From the cell containing the given text, extract its center point as [x, y] coordinate. 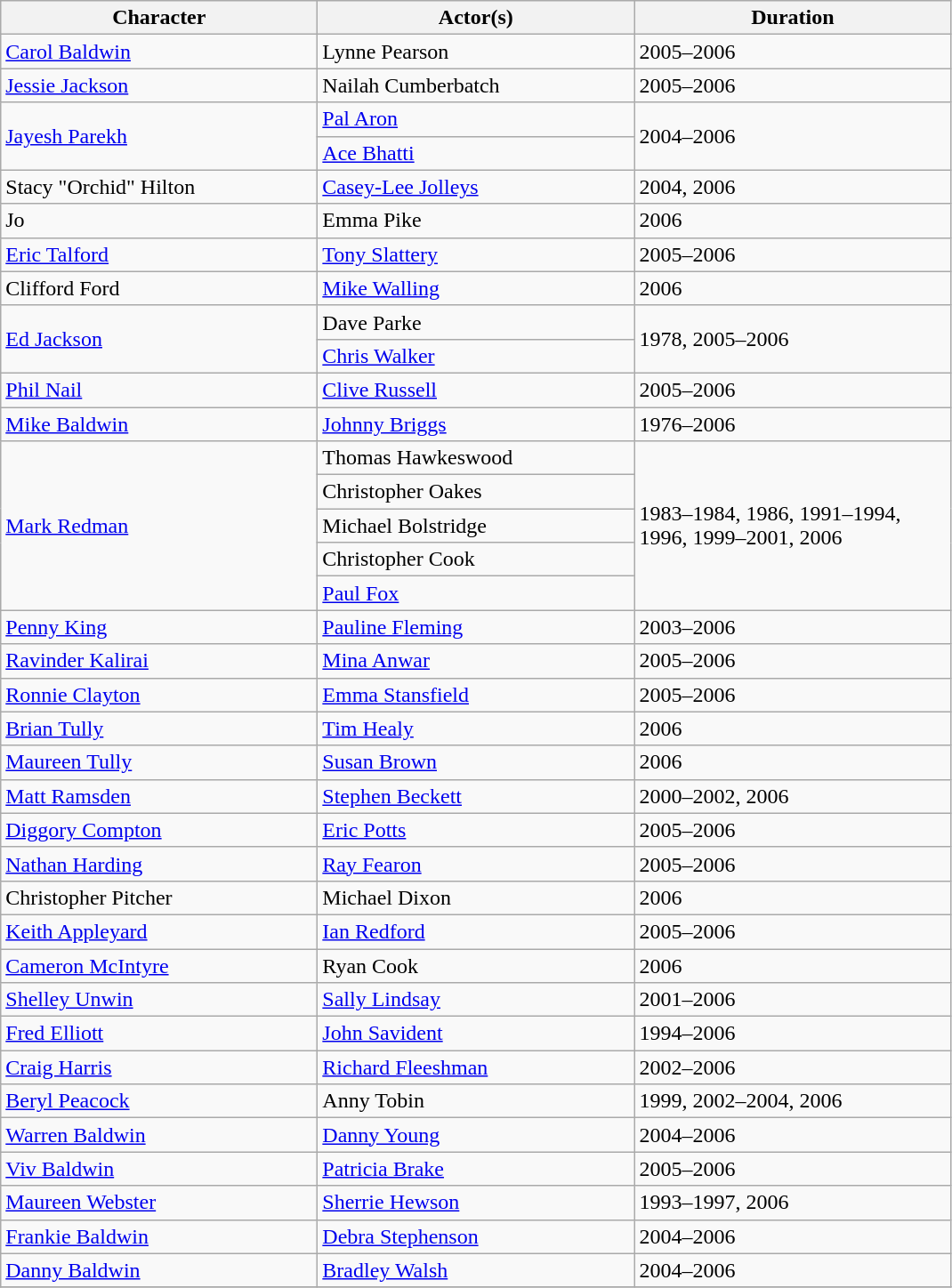
Susan Brown [476, 762]
Pauline Fleming [476, 627]
Christopher Oakes [476, 492]
Ravinder Kalirai [159, 661]
Tim Healy [476, 729]
Jessie Jackson [159, 85]
Eric Potts [476, 830]
Matt Ramsden [159, 796]
Brian Tully [159, 729]
Character [159, 18]
Johnny Briggs [476, 424]
Christopher Pitcher [159, 898]
2004, 2006 [793, 187]
Beryl Peacock [159, 1101]
1993–1997, 2006 [793, 1203]
Fred Elliott [159, 1034]
Warren Baldwin [159, 1135]
Ian Redford [476, 931]
Ray Fearon [476, 864]
Dave Parke [476, 322]
Richard Fleeshman [476, 1067]
Diggory Compton [159, 830]
2002–2006 [793, 1067]
Tony Slattery [476, 254]
Michael Dixon [476, 898]
Sherrie Hewson [476, 1203]
2003–2006 [793, 627]
1994–2006 [793, 1034]
Paul Fox [476, 593]
Anny Tobin [476, 1101]
2000–2002, 2006 [793, 796]
Christopher Cook [476, 559]
Shelley Unwin [159, 1000]
Carol Baldwin [159, 52]
Pal Aron [476, 119]
2001–2006 [793, 1000]
Bradley Walsh [476, 1270]
Frankie Baldwin [159, 1236]
Danny Young [476, 1135]
Actor(s) [476, 18]
Eric Talford [159, 254]
Maureen Tully [159, 762]
Jayesh Parekh [159, 136]
Clifford Ford [159, 288]
Michael Bolstridge [476, 526]
Debra Stephenson [476, 1236]
1983–1984, 1986, 1991–1994, 1996, 1999–2001, 2006 [793, 526]
Lynne Pearson [476, 52]
Emma Stansfield [476, 695]
Thomas Hawkeswood [476, 458]
Keith Appleyard [159, 931]
Mark Redman [159, 526]
John Savident [476, 1034]
Mike Baldwin [159, 424]
Nathan Harding [159, 864]
Phil Nail [159, 390]
Jo [159, 221]
1999, 2002–2004, 2006 [793, 1101]
Mike Walling [476, 288]
Danny Baldwin [159, 1270]
Ed Jackson [159, 339]
Mina Anwar [476, 661]
Chris Walker [476, 356]
Ryan Cook [476, 965]
Clive Russell [476, 390]
1978, 2005–2006 [793, 339]
Viv Baldwin [159, 1169]
1976–2006 [793, 424]
Patricia Brake [476, 1169]
Nailah Cumberbatch [476, 85]
Stacy "Orchid" Hilton [159, 187]
Stephen Beckett [476, 796]
Emma Pike [476, 221]
Ronnie Clayton [159, 695]
Ace Bhatti [476, 153]
Sally Lindsay [476, 1000]
Cameron McIntyre [159, 965]
Penny King [159, 627]
Maureen Webster [159, 1203]
Casey-Lee Jolleys [476, 187]
Duration [793, 18]
Craig Harris [159, 1067]
